Extract the [x, y] coordinate from the center of the cell holding the provided text.  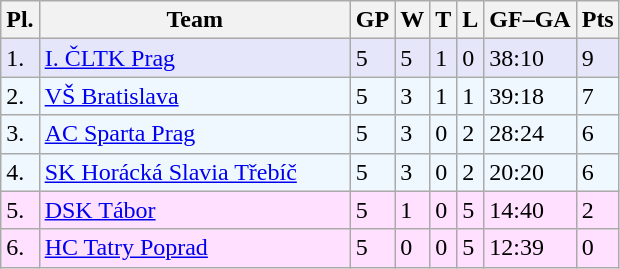
Pl. [20, 20]
I. ČLTK Prag [194, 58]
3. [20, 134]
L [470, 20]
W [412, 20]
DSK Tábor [194, 210]
1. [20, 58]
SK Horácká Slavia Třebíč [194, 172]
GP [372, 20]
20:20 [530, 172]
Pts [598, 20]
Team [194, 20]
38:10 [530, 58]
12:39 [530, 248]
9 [598, 58]
T [444, 20]
28:24 [530, 134]
2. [20, 96]
7 [598, 96]
5. [20, 210]
HC Tatry Poprad [194, 248]
6. [20, 248]
39:18 [530, 96]
VŠ Bratislava [194, 96]
AC Sparta Prag [194, 134]
4. [20, 172]
GF–GA [530, 20]
14:40 [530, 210]
